Output the [x, y] coordinate of the center of the cell containing the given text.  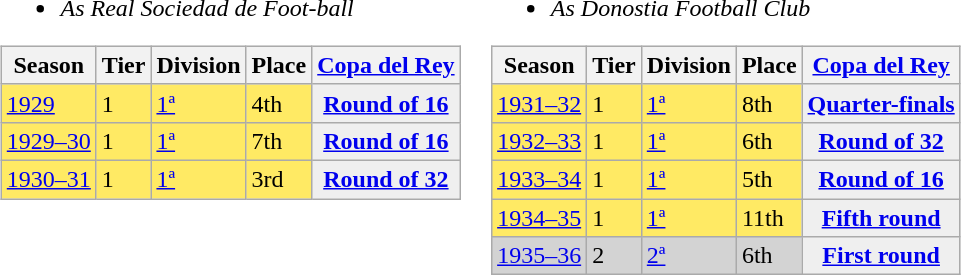
1933–34 [540, 179]
Quarter-finals [881, 103]
3rd [279, 179]
11th [769, 217]
1929 [48, 103]
5th [769, 179]
1935–36 [540, 256]
7th [279, 141]
2ª [688, 256]
1932–33 [540, 141]
4th [279, 103]
1931–32 [540, 103]
1929–30 [48, 141]
1934–35 [540, 217]
First round [881, 256]
Fifth round [881, 217]
8th [769, 103]
2 [614, 256]
1930–31 [48, 179]
